Capture the cell that displays the provided text and extract its (x, y) central coordinate. 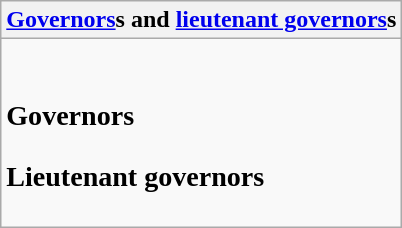
Governorss and lieutenant governorss (202, 20)
GovernorsLieutenant governors (202, 133)
